Provide the (x, y) coordinate of the cell's center where the given text is located.  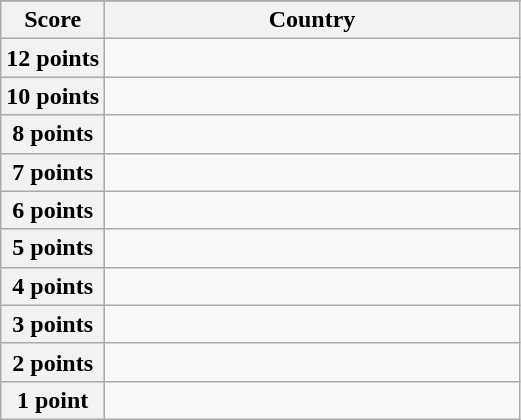
4 points (53, 286)
1 point (53, 400)
Score (53, 20)
Country (312, 20)
12 points (53, 58)
2 points (53, 362)
6 points (53, 210)
3 points (53, 324)
7 points (53, 172)
10 points (53, 96)
8 points (53, 134)
5 points (53, 248)
